For the text-containing cell, return its midpoint in [x, y] coordinate format. 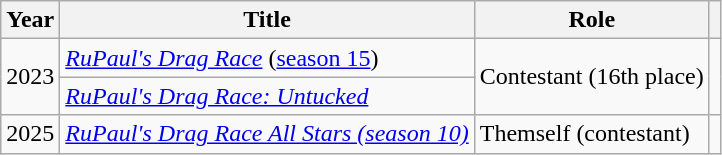
Contestant (16th place) [592, 77]
Role [592, 20]
Year [30, 20]
2023 [30, 77]
Title [267, 20]
RuPaul's Drag Race: Untucked [267, 96]
Themself (contestant) [592, 134]
RuPaul's Drag Race (season 15) [267, 58]
RuPaul's Drag Race All Stars (season 10) [267, 134]
2025 [30, 134]
